Identify which cell holds the provided text, then report its (X, Y) central coordinate. 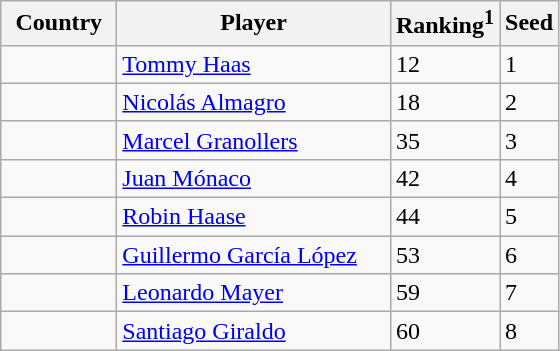
12 (444, 64)
18 (444, 102)
Ranking1 (444, 24)
1 (530, 64)
Santiago Giraldo (254, 331)
3 (530, 140)
60 (444, 331)
Guillermo García López (254, 255)
4 (530, 178)
8 (530, 331)
Tommy Haas (254, 64)
Nicolás Almagro (254, 102)
59 (444, 293)
42 (444, 178)
53 (444, 255)
Marcel Granollers (254, 140)
Seed (530, 24)
Player (254, 24)
35 (444, 140)
Country (59, 24)
Juan Mónaco (254, 178)
6 (530, 255)
44 (444, 217)
5 (530, 217)
Robin Haase (254, 217)
Leonardo Mayer (254, 293)
2 (530, 102)
7 (530, 293)
